Search for the cell housing the specified text and yield its [X, Y] center coordinate. 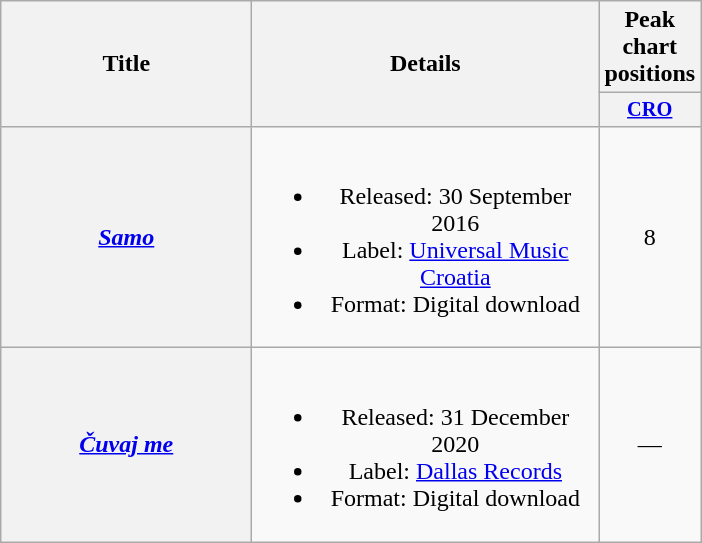
Čuvaj me [126, 445]
Title [126, 64]
Released: 31 December 2020Label: Dallas RecordsFormat: Digital download [426, 445]
Samo [126, 236]
— [650, 445]
Released: 30 September 2016Label: Universal Music CroatiaFormat: Digital download [426, 236]
8 [650, 236]
Peak chart positions [650, 47]
Details [426, 64]
CRO [650, 110]
